Pinpoint the cell where the given text exists, returning its [x, y] midpoint coordinate. 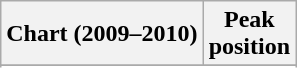
Chart (2009–2010) [102, 34]
Peakposition [249, 34]
